Output the (X, Y) coordinate of the center of the cell containing the given text.  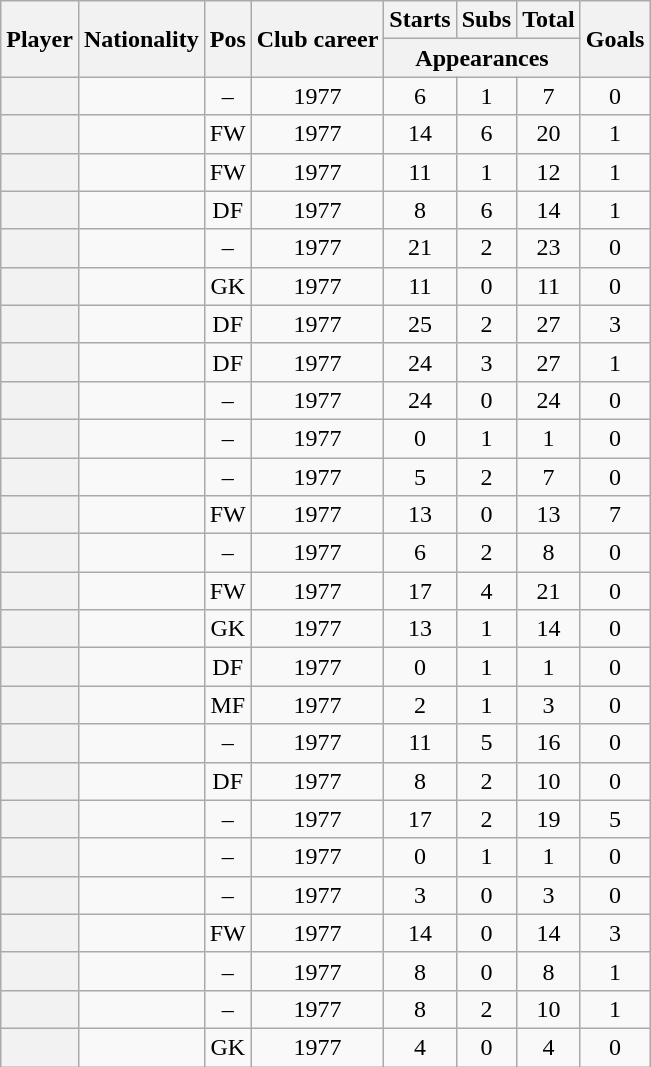
Pos (228, 39)
MF (228, 705)
23 (549, 248)
Nationality (141, 39)
12 (549, 172)
Starts (420, 20)
Goals (615, 39)
19 (549, 819)
25 (420, 324)
Player (40, 39)
20 (549, 134)
Club career (318, 39)
Total (549, 20)
Appearances (482, 58)
Subs (486, 20)
16 (549, 743)
